For the text-containing cell, return its midpoint in (x, y) coordinate format. 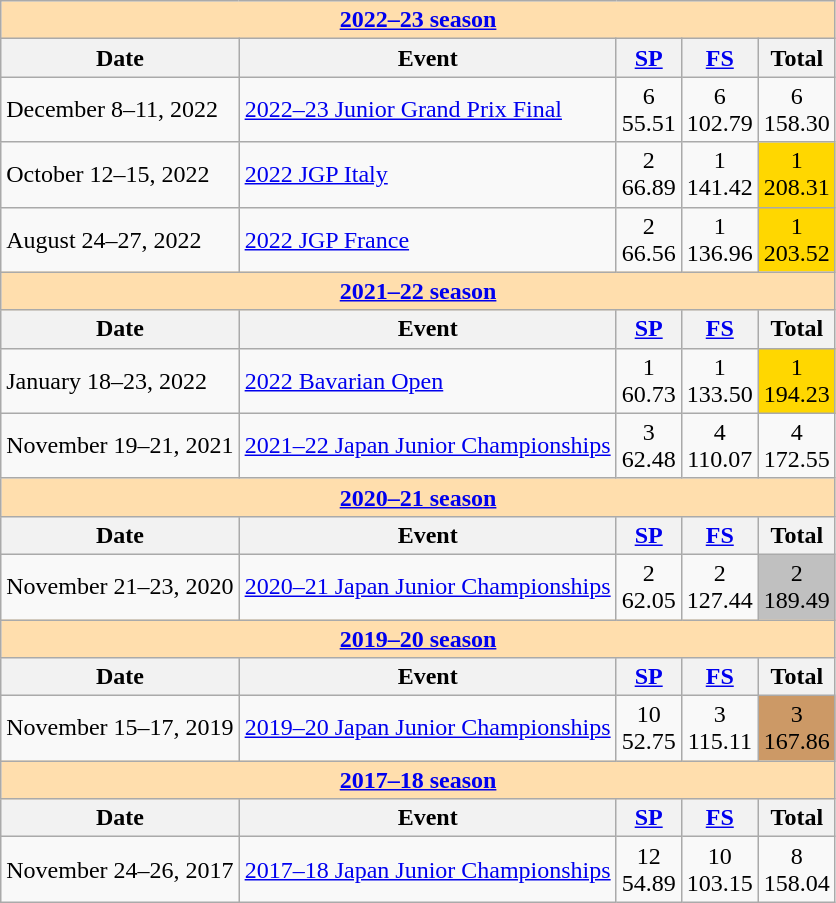
2022–23 season (418, 20)
2022 Bavarian Open (428, 380)
August 24–27, 2022 (120, 240)
12 54.89 (648, 870)
2017–18 season (418, 780)
November 24–26, 2017 (120, 870)
2022 JGP Italy (428, 174)
December 8–11, 2022 (120, 110)
2 66.56 (648, 240)
10 103.15 (720, 870)
1 203.52 (796, 240)
2020–21 Japan Junior Championships (428, 586)
2020–21 season (418, 497)
10 52.75 (648, 728)
6 55.51 (648, 110)
1 60.73 (648, 380)
2019–20 Japan Junior Championships (428, 728)
1 208.31 (796, 174)
2022–23 Junior Grand Prix Final (428, 110)
2 66.89 (648, 174)
3 62.48 (648, 446)
2017–18 Japan Junior Championships (428, 870)
2 189.49 (796, 586)
8 158.04 (796, 870)
1 194.23 (796, 380)
November 21–23, 2020 (120, 586)
1 136.96 (720, 240)
November 19–21, 2021 (120, 446)
4 110.07 (720, 446)
2 62.05 (648, 586)
2019–20 season (418, 639)
1 141.42 (720, 174)
2021–22 season (418, 291)
6 158.30 (796, 110)
3 167.86 (796, 728)
3 115.11 (720, 728)
1 133.50 (720, 380)
2 127.44 (720, 586)
October 12–15, 2022 (120, 174)
4 172.55 (796, 446)
2022 JGP France (428, 240)
6 102.79 (720, 110)
January 18–23, 2022 (120, 380)
2021–22 Japan Junior Championships (428, 446)
November 15–17, 2019 (120, 728)
